Search for the cell housing the specified text and yield its [x, y] center coordinate. 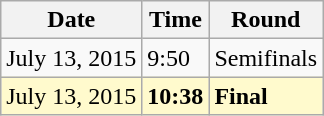
Final [266, 96]
10:38 [176, 96]
Date [72, 20]
Time [176, 20]
Round [266, 20]
9:50 [176, 58]
Semifinals [266, 58]
